Provide the [x, y] coordinate of the cell's center where the given text is located.  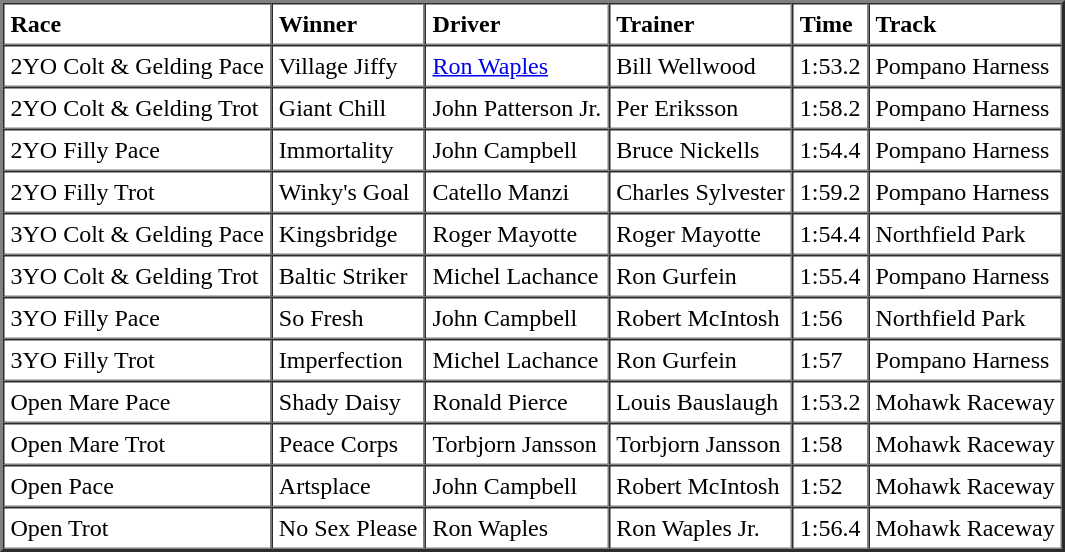
Village Jiffy [348, 66]
Artsplace [348, 486]
Driver [517, 24]
3YO Colt & Gelding Pace [137, 234]
Immortality [348, 150]
Race [137, 24]
So Fresh [348, 318]
1:59.2 [830, 192]
3YO Filly Trot [137, 360]
1:56.4 [830, 528]
3YO Filly Pace [137, 318]
1:57 [830, 360]
Open Pace [137, 486]
1:55.4 [830, 276]
Charles Sylvester [701, 192]
1:58.2 [830, 108]
Per Eriksson [701, 108]
Bruce Nickells [701, 150]
3YO Colt & Gelding Trot [137, 276]
Open Mare Pace [137, 402]
Imperfection [348, 360]
Open Mare Trot [137, 444]
1:56 [830, 318]
2YO Filly Trot [137, 192]
John Patterson Jr. [517, 108]
Bill Wellwood [701, 66]
No Sex Please [348, 528]
Trainer [701, 24]
Peace Corps [348, 444]
Baltic Striker [348, 276]
2YO Colt & Gelding Trot [137, 108]
1:58 [830, 444]
Catello Manzi [517, 192]
Shady Daisy [348, 402]
Ron Waples Jr. [701, 528]
Open Trot [137, 528]
1:52 [830, 486]
Winner [348, 24]
Track [965, 24]
Winky's Goal [348, 192]
Louis Bauslaugh [701, 402]
Giant Chill [348, 108]
2YO Colt & Gelding Pace [137, 66]
Kingsbridge [348, 234]
Time [830, 24]
Ronald Pierce [517, 402]
2YO Filly Pace [137, 150]
